Capture the cell that displays the provided text and extract its [x, y] central coordinate. 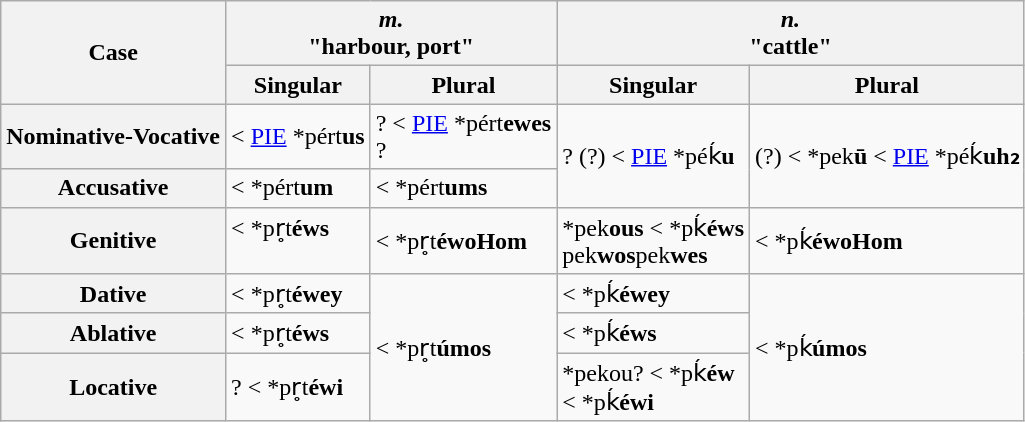
Accusative [114, 188]
*pekou? < *pḱéw < *pḱéwi [654, 387]
m."harbour, port" [392, 34]
Nominative-Vocative [114, 136]
(?) < *pekū < PIE *péḱuh₂ [888, 156]
< *pértums [464, 188]
Case [114, 52]
< *pr̥túmos [464, 348]
< *pḱéwoHom [888, 240]
< *pr̥téwoHom [464, 240]
n."cattle" [790, 34]
*pekous < *pḱéwspekwospekwes [654, 240]
? (?) < PIE *péḱu [654, 156]
< *pértum [298, 188]
< *pḱúmos [888, 348]
< *pḱéwey [654, 294]
Genitive [114, 240]
< *pr̥téwey [298, 294]
? < PIE *pértewes? [464, 136]
Ablative [114, 333]
? < *pr̥téwi [298, 387]
< PIE *pértus [298, 136]
Dative [114, 294]
< *pḱéws [654, 333]
Locative [114, 387]
